For the text-containing cell, return its midpoint in [X, Y] coordinate format. 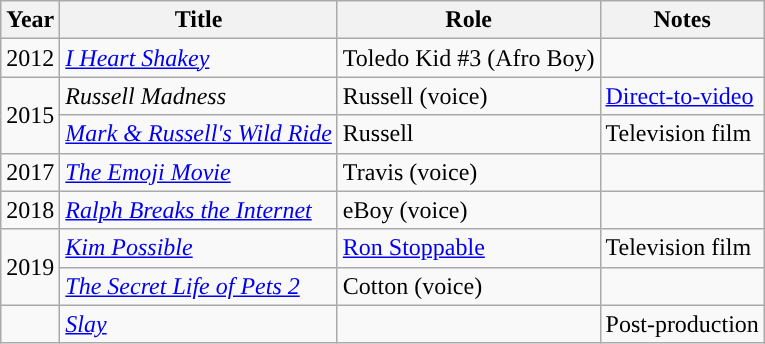
Mark & Russell's Wild Ride [199, 134]
2017 [30, 172]
The Secret Life of Pets 2 [199, 286]
Russell [468, 134]
Ralph Breaks the Internet [199, 210]
I Heart Shakey [199, 58]
Post-production [682, 324]
Direct-to-video [682, 96]
2018 [30, 210]
Travis (voice) [468, 172]
Kim Possible [199, 248]
Cotton (voice) [468, 286]
Title [199, 20]
eBoy (voice) [468, 210]
2012 [30, 58]
Year [30, 20]
2019 [30, 267]
Russell (voice) [468, 96]
Notes [682, 20]
Toledo Kid #3 (Afro Boy) [468, 58]
Ron Stoppable [468, 248]
The Emoji Movie [199, 172]
Russell Madness [199, 96]
Slay [199, 324]
Role [468, 20]
2015 [30, 115]
